Provide the [X, Y] coordinate of the cell's center where the given text is located.  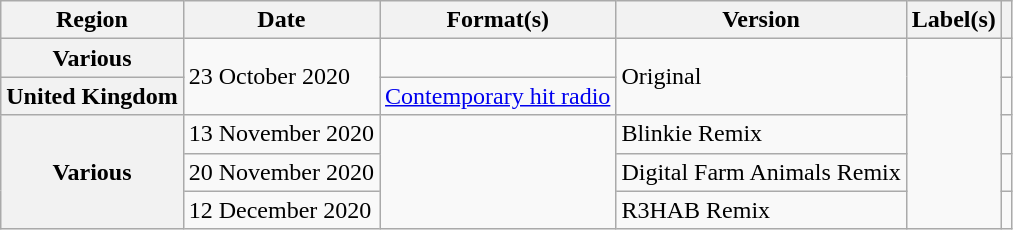
United Kingdom [92, 96]
23 October 2020 [281, 77]
Label(s) [954, 20]
Region [92, 20]
Format(s) [498, 20]
Date [281, 20]
13 November 2020 [281, 134]
Digital Farm Animals Remix [761, 172]
Blinkie Remix [761, 134]
R3HAB Remix [761, 210]
Contemporary hit radio [498, 96]
Original [761, 77]
20 November 2020 [281, 172]
12 December 2020 [281, 210]
Version [761, 20]
